Output the (X, Y) coordinate of the center of the cell containing the given text.  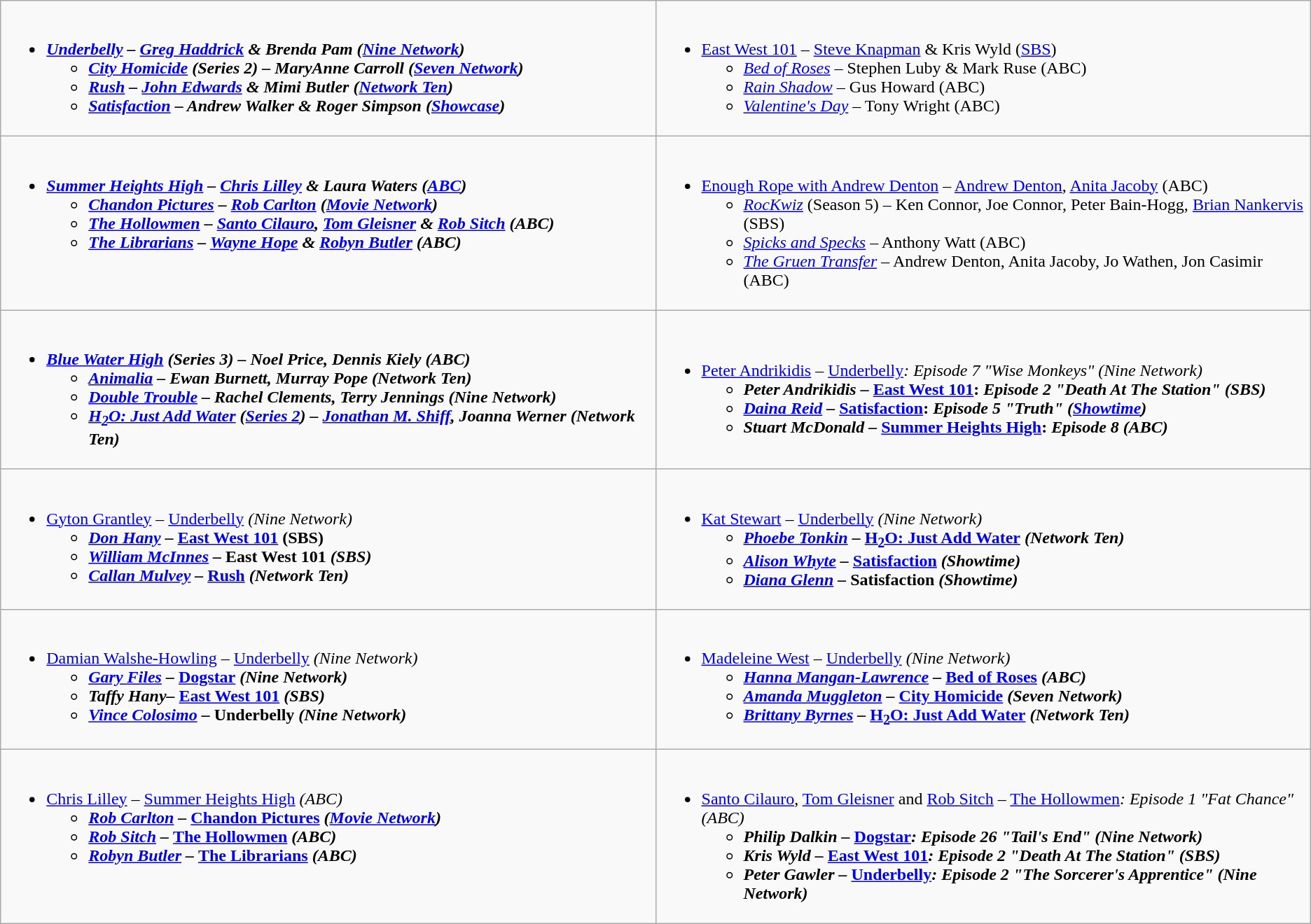
Gyton Grantley – Underbelly (Nine Network)Don Hany – East West 101 (SBS)William McInnes – East West 101 (SBS)Callan Mulvey – Rush (Network Ten) (328, 539)
